Output the (X, Y) coordinate of the center of the cell containing the given text.  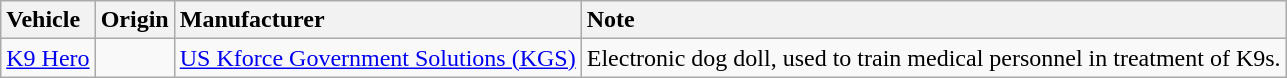
Vehicle (48, 20)
Origin (134, 20)
US Kforce Government Solutions (KGS) (378, 58)
Note (934, 20)
Manufacturer (378, 20)
Electronic dog doll, used to train medical personnel in treatment of K9s. (934, 58)
K9 Hero (48, 58)
